Search for the cell housing the specified text and yield its [X, Y] center coordinate. 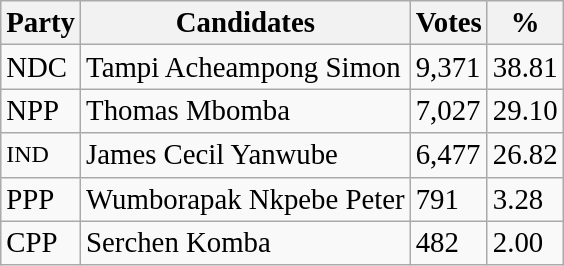
Party [41, 23]
Votes [448, 23]
6,477 [448, 155]
Serchen Komba [246, 243]
482 [448, 243]
NDC [41, 67]
29.10 [525, 111]
3.28 [525, 199]
Tampi Acheampong Simon [246, 67]
2.00 [525, 243]
Candidates [246, 23]
7,027 [448, 111]
26.82 [525, 155]
791 [448, 199]
PPP [41, 199]
IND [41, 155]
James Cecil Yanwube [246, 155]
9,371 [448, 67]
Wumborapak Nkpebe Peter [246, 199]
Thomas Mbomba [246, 111]
38.81 [525, 67]
CPP [41, 243]
% [525, 23]
NPP [41, 111]
